Identify which cell holds the provided text, then report its [x, y] central coordinate. 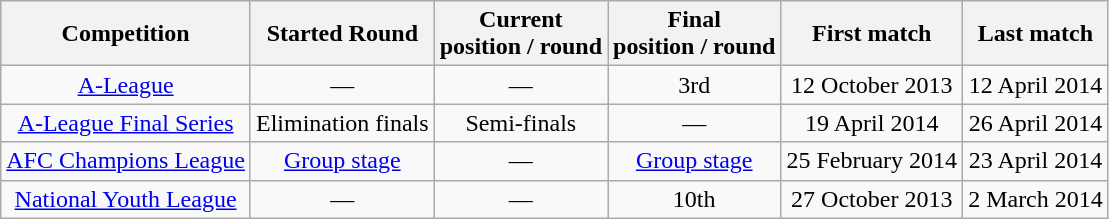
First match [872, 34]
Last match [1036, 34]
Current position / round [520, 34]
Started Round [342, 34]
25 February 2014 [872, 161]
27 October 2013 [872, 199]
Semi-finals [520, 123]
12 April 2014 [1036, 85]
A-League [126, 85]
10th [694, 199]
Final position / round [694, 34]
3rd [694, 85]
26 April 2014 [1036, 123]
12 October 2013 [872, 85]
A-League Final Series [126, 123]
AFC Champions League [126, 161]
National Youth League [126, 199]
Elimination finals [342, 123]
19 April 2014 [872, 123]
2 March 2014 [1036, 199]
23 April 2014 [1036, 161]
Competition [126, 34]
